Provide the [X, Y] coordinate of the cell's center where the given text is located.  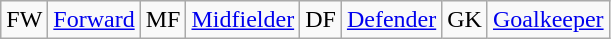
FW [24, 20]
Defender [391, 20]
MF [163, 20]
Forward [94, 20]
Midfielder [243, 20]
Goalkeeper [548, 20]
DF [321, 20]
GK [465, 20]
